Return the [x, y] coordinate for the center point of the cell that contains the specified text.  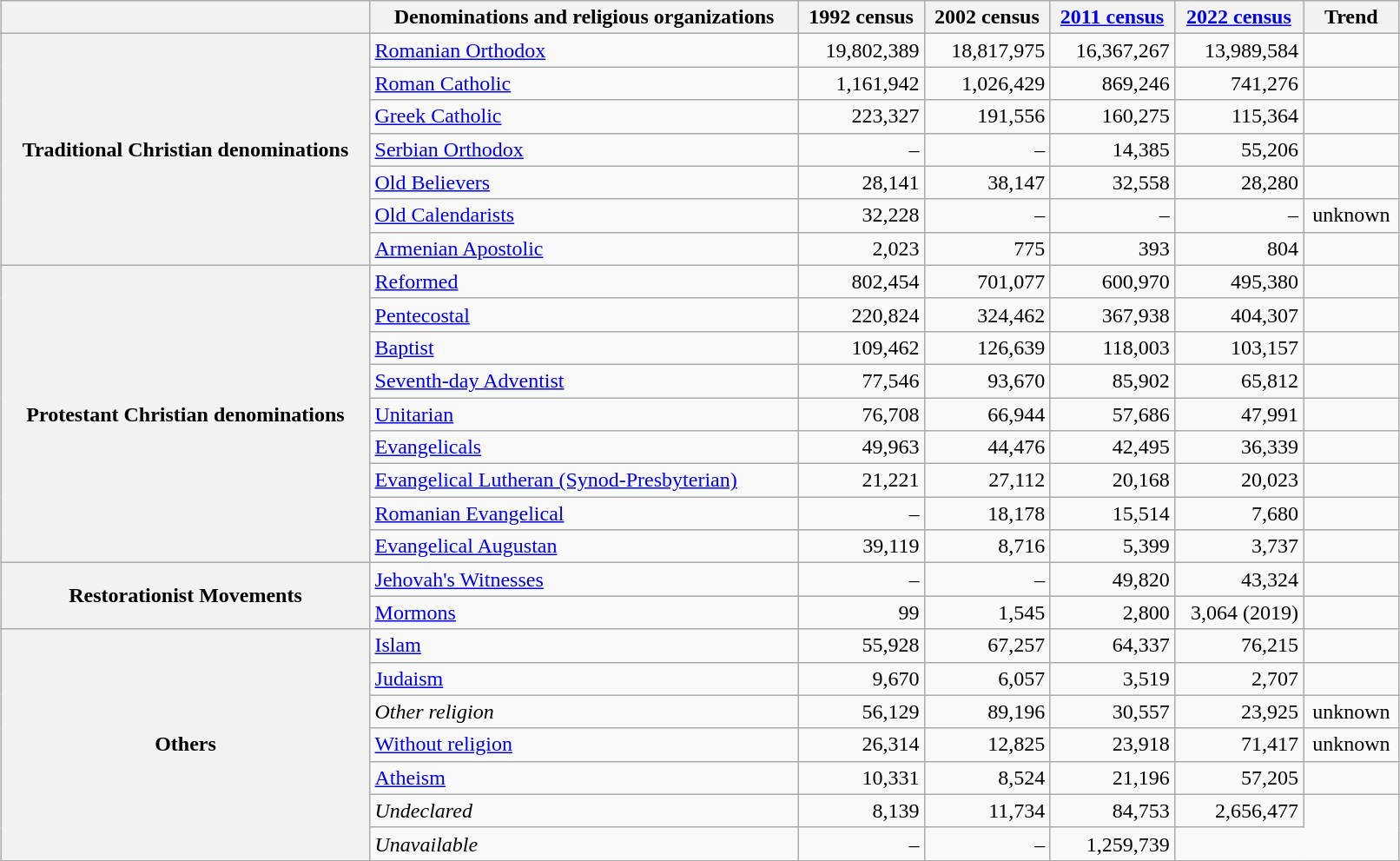
Traditional Christian denominations [186, 149]
39,119 [862, 546]
20,023 [1238, 480]
Seventh-day Adventist [584, 381]
23,918 [1112, 745]
Evangelical Augustan [584, 546]
Jehovah's Witnesses [584, 580]
84,753 [1112, 811]
55,928 [862, 646]
32,228 [862, 215]
26,314 [862, 745]
64,337 [1112, 646]
49,820 [1112, 580]
14,385 [1112, 149]
Trend [1351, 17]
Romanian Evangelical [584, 513]
Protestant Christian denominations [186, 414]
Unitarian [584, 414]
109,462 [862, 348]
21,196 [1112, 778]
3,519 [1112, 679]
741,276 [1238, 83]
55,206 [1238, 149]
76,215 [1238, 646]
5,399 [1112, 546]
1,259,739 [1112, 844]
Pentecostal [584, 315]
20,168 [1112, 480]
Unavailable [584, 844]
6,057 [987, 679]
42,495 [1112, 447]
701,077 [987, 281]
19,802,389 [862, 50]
9,670 [862, 679]
Undeclared [584, 811]
804 [1238, 248]
Judaism [584, 679]
21,221 [862, 480]
27,112 [987, 480]
71,417 [1238, 745]
8,139 [862, 811]
49,963 [862, 447]
103,157 [1238, 348]
Romanian Orthodox [584, 50]
12,825 [987, 745]
66,944 [987, 414]
77,546 [862, 381]
67,257 [987, 646]
869,246 [1112, 83]
Old Calendarists [584, 215]
57,686 [1112, 414]
Mormons [584, 613]
1,161,942 [862, 83]
Islam [584, 646]
44,476 [987, 447]
65,812 [1238, 381]
2,656,477 [1238, 811]
36,339 [1238, 447]
Greek Catholic [584, 116]
223,327 [862, 116]
126,639 [987, 348]
23,925 [1238, 712]
802,454 [862, 281]
1,545 [987, 613]
32,558 [1112, 182]
28,280 [1238, 182]
Atheism [584, 778]
56,129 [862, 712]
15,514 [1112, 513]
18,817,975 [987, 50]
8,716 [987, 546]
1,026,429 [987, 83]
13,989,584 [1238, 50]
Armenian Apostolic [584, 248]
99 [862, 613]
11,734 [987, 811]
47,991 [1238, 414]
191,556 [987, 116]
495,380 [1238, 281]
Old Believers [584, 182]
Baptist [584, 348]
18,178 [987, 513]
93,670 [987, 381]
3,737 [1238, 546]
1992 census [862, 17]
89,196 [987, 712]
118,003 [1112, 348]
85,902 [1112, 381]
30,557 [1112, 712]
76,708 [862, 414]
38,147 [987, 182]
Without religion [584, 745]
324,462 [987, 315]
393 [1112, 248]
160,275 [1112, 116]
Restorationist Movements [186, 596]
367,938 [1112, 315]
10,331 [862, 778]
Evangelical Lutheran (Synod-Presbyterian) [584, 480]
3,064 (2019) [1238, 613]
Evangelicals [584, 447]
43,324 [1238, 580]
2,800 [1112, 613]
7,680 [1238, 513]
28,141 [862, 182]
Others [186, 745]
2011 census [1112, 17]
2,707 [1238, 679]
Other religion [584, 712]
Roman Catholic [584, 83]
600,970 [1112, 281]
2,023 [862, 248]
2022 census [1238, 17]
115,364 [1238, 116]
Serbian Orthodox [584, 149]
Denominations and religious organizations [584, 17]
16,367,267 [1112, 50]
57,205 [1238, 778]
8,524 [987, 778]
Reformed [584, 281]
2002 census [987, 17]
775 [987, 248]
404,307 [1238, 315]
220,824 [862, 315]
